Output the (x, y) coordinate of the center of the cell containing the given text.  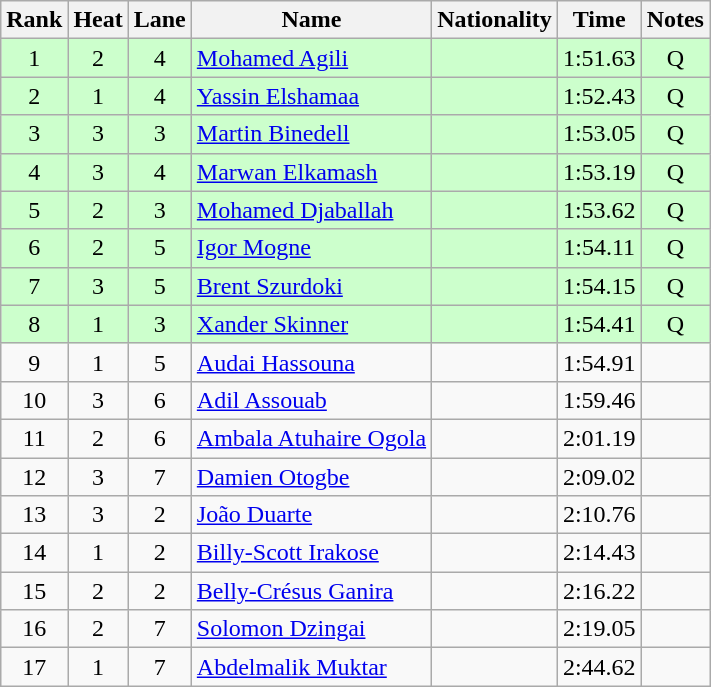
Mohamed Agili (311, 58)
Name (311, 20)
1:51.63 (599, 58)
Heat (98, 20)
2:44.62 (599, 667)
1:54.11 (599, 248)
Belly-Crésus Ganira (311, 591)
Damien Otogbe (311, 477)
Lane (160, 20)
Yassin Elshamaa (311, 96)
1:54.91 (599, 362)
14 (34, 553)
Marwan Elkamash (311, 172)
1:59.46 (599, 400)
1:54.15 (599, 286)
João Duarte (311, 515)
2:09.02 (599, 477)
Xander Skinner (311, 324)
Mohamed Djaballah (311, 210)
Adil Assouab (311, 400)
13 (34, 515)
1:53.05 (599, 134)
Brent Szurdoki (311, 286)
1:53.62 (599, 210)
Notes (675, 20)
Billy-Scott Irakose (311, 553)
1:53.19 (599, 172)
2:01.19 (599, 438)
2:16.22 (599, 591)
1:54.41 (599, 324)
9 (34, 362)
8 (34, 324)
12 (34, 477)
16 (34, 629)
2:19.05 (599, 629)
2:14.43 (599, 553)
Rank (34, 20)
Ambala Atuhaire Ogola (311, 438)
2:10.76 (599, 515)
Abdelmalik Muktar (311, 667)
Audai Hassouna (311, 362)
11 (34, 438)
15 (34, 591)
17 (34, 667)
Igor Mogne (311, 248)
1:52.43 (599, 96)
Time (599, 20)
Nationality (495, 20)
Martin Binedell (311, 134)
10 (34, 400)
Solomon Dzingai (311, 629)
